For the text-containing cell, return its midpoint in (X, Y) coordinate format. 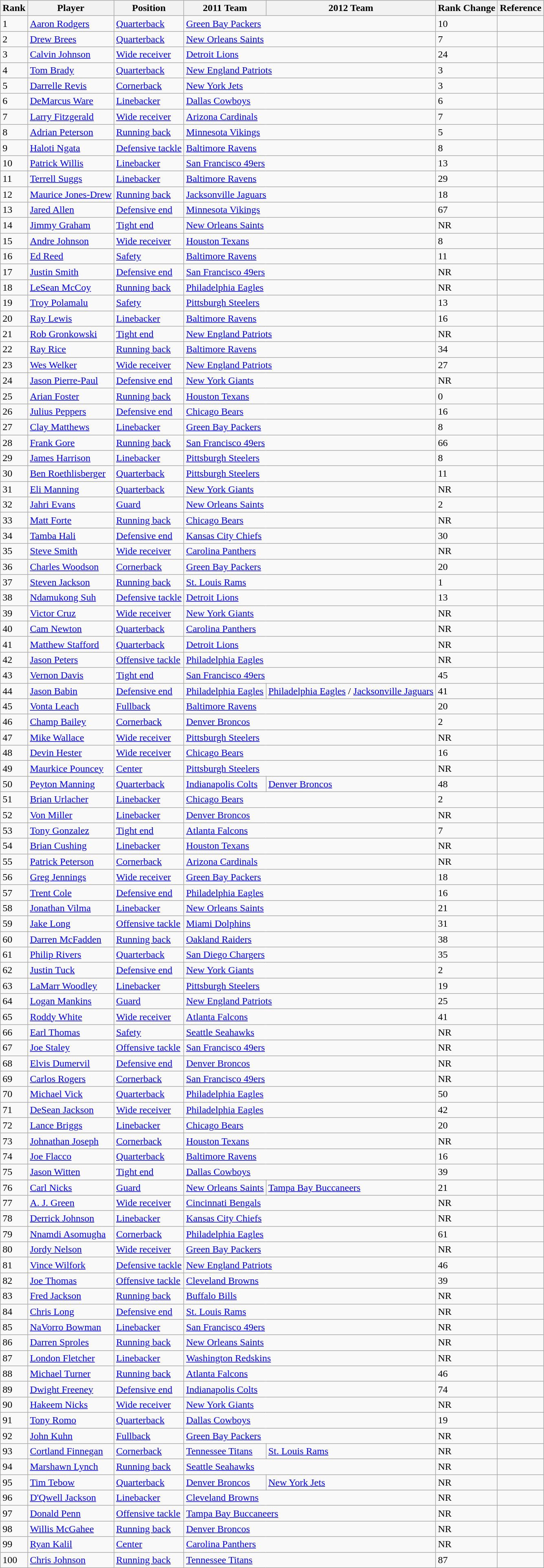
Tim Tebow (71, 1482)
Darren Sproles (71, 1343)
90 (14, 1405)
Vonta Leach (71, 707)
43 (14, 675)
96 (14, 1498)
Derrick Johnson (71, 1219)
93 (14, 1451)
Devin Hester (71, 753)
85 (14, 1327)
78 (14, 1219)
Maurkice Pouncey (71, 769)
Carl Nicks (71, 1188)
32 (14, 505)
75 (14, 1172)
DeMarcus Ware (71, 101)
23 (14, 365)
Joe Flacco (71, 1156)
84 (14, 1312)
Steve Smith (71, 551)
47 (14, 738)
Brian Urlacher (71, 799)
John Kuhn (71, 1435)
Player (71, 8)
73 (14, 1141)
14 (14, 225)
Michael Vick (71, 1094)
Jason Witten (71, 1172)
LeSean McCoy (71, 287)
92 (14, 1435)
Position (149, 8)
Von Miller (71, 815)
Reference (521, 8)
Darrelle Revis (71, 86)
83 (14, 1296)
Matt Forte (71, 520)
DeSean Jackson (71, 1110)
82 (14, 1281)
26 (14, 411)
Johnathan Joseph (71, 1141)
100 (14, 1560)
D'Qwell Jackson (71, 1498)
Drew Brees (71, 39)
71 (14, 1110)
Vernon Davis (71, 675)
64 (14, 1001)
Rank Change (467, 8)
Tony Romo (71, 1420)
52 (14, 815)
72 (14, 1125)
Chris Long (71, 1312)
89 (14, 1389)
17 (14, 272)
68 (14, 1063)
59 (14, 923)
Earl Thomas (71, 1032)
Justin Tuck (71, 970)
Tamba Hali (71, 536)
95 (14, 1482)
Hakeem Nicks (71, 1405)
76 (14, 1188)
63 (14, 986)
Frank Gore (71, 442)
Miami Dolphins (310, 923)
54 (14, 846)
Michael Turner (71, 1374)
58 (14, 908)
Cam Newton (71, 629)
Lance Briggs (71, 1125)
Matthew Stafford (71, 644)
Rob Gronkowski (71, 334)
Jason Pierre-Paul (71, 380)
Fred Jackson (71, 1296)
33 (14, 520)
Cincinnati Bengals (310, 1203)
Greg Jennings (71, 877)
Haloti Ngata (71, 148)
Rank (14, 8)
Jason Peters (71, 660)
Aaron Rodgers (71, 24)
80 (14, 1250)
40 (14, 629)
55 (14, 861)
Donald Penn (71, 1513)
Troy Polamalu (71, 303)
86 (14, 1343)
Dwight Freeney (71, 1389)
77 (14, 1203)
Julius Peppers (71, 411)
Buffalo Bills (310, 1296)
Marshawn Lynch (71, 1467)
44 (14, 691)
36 (14, 567)
2011 Team (225, 8)
Ray Rice (71, 349)
Larry Fitzgerald (71, 117)
Ryan Kalil (71, 1544)
Adrian Peterson (71, 132)
37 (14, 582)
James Harrison (71, 458)
51 (14, 799)
Jason Babin (71, 691)
49 (14, 769)
Eli Manning (71, 489)
Philip Rivers (71, 955)
Oakland Raiders (310, 939)
Trent Cole (71, 892)
Vince Wilfork (71, 1265)
Terrell Suggs (71, 179)
56 (14, 877)
London Fletcher (71, 1358)
99 (14, 1544)
Logan Mankins (71, 1001)
28 (14, 442)
Calvin Johnson (71, 55)
Carlos Rogers (71, 1079)
Roddy White (71, 1017)
91 (14, 1420)
Joe Staley (71, 1048)
Jimmy Graham (71, 225)
Jake Long (71, 923)
Victor Cruz (71, 613)
LaMarr Woodley (71, 986)
88 (14, 1374)
97 (14, 1513)
Charles Woodson (71, 567)
Nnamdi Asomugha (71, 1234)
Patrick Willis (71, 163)
San Diego Chargers (310, 955)
98 (14, 1529)
Tom Brady (71, 70)
2012 Team (351, 8)
Andre Johnson (71, 241)
Ed Reed (71, 256)
81 (14, 1265)
Arian Foster (71, 396)
Jahri Evans (71, 505)
Justin Smith (71, 272)
69 (14, 1079)
94 (14, 1467)
Patrick Peterson (71, 861)
Chris Johnson (71, 1560)
Steven Jackson (71, 582)
Jordy Nelson (71, 1250)
Ndamukong Suh (71, 598)
65 (14, 1017)
9 (14, 148)
Tony Gonzalez (71, 830)
Washington Redskins (310, 1358)
Willis McGahee (71, 1529)
Jared Allen (71, 210)
Maurice Jones-Drew (71, 194)
Darren McFadden (71, 939)
62 (14, 970)
Clay Matthews (71, 427)
Jonathan Vilma (71, 908)
Ben Roethlisberger (71, 474)
Wes Welker (71, 365)
12 (14, 194)
53 (14, 830)
Champ Bailey (71, 722)
Joe Thomas (71, 1281)
57 (14, 892)
Ray Lewis (71, 318)
Elvis Dumervil (71, 1063)
79 (14, 1234)
A. J. Green (71, 1203)
Peyton Manning (71, 784)
NaVorro Bowman (71, 1327)
Brian Cushing (71, 846)
Philadelphia Eagles / Jacksonville Jaguars (351, 691)
Jacksonville Jaguars (310, 194)
4 (14, 70)
70 (14, 1094)
60 (14, 939)
Mike Wallace (71, 738)
15 (14, 241)
0 (467, 396)
Cortland Finnegan (71, 1451)
22 (14, 349)
